Pinpoint the cell where the given text exists, returning its (X, Y) midpoint coordinate. 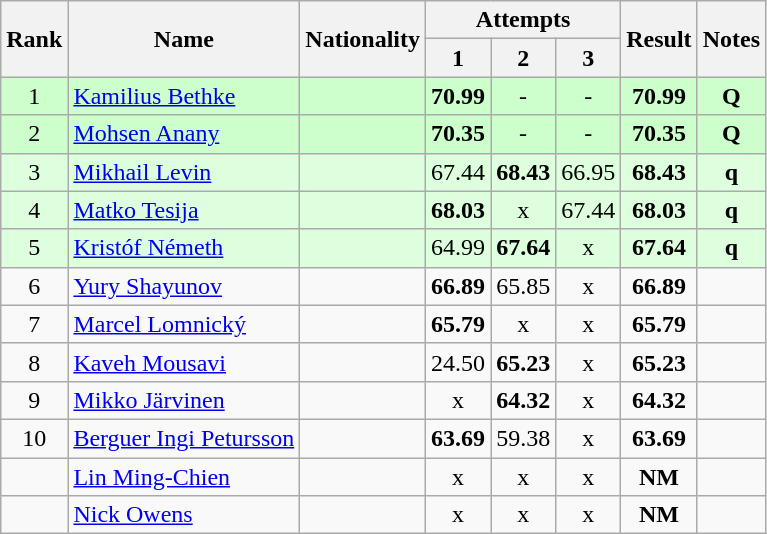
Yury Shayunov (184, 286)
4 (34, 210)
Marcel Lomnický (184, 324)
Kamilius Bethke (184, 96)
59.38 (524, 438)
6 (34, 286)
24.50 (458, 362)
65.85 (524, 286)
Kristóf Németh (184, 248)
Matko Tesija (184, 210)
66.95 (588, 172)
5 (34, 248)
Nationality (363, 39)
64.99 (458, 248)
Nick Owens (184, 515)
Mikko Järvinen (184, 400)
Notes (731, 39)
7 (34, 324)
8 (34, 362)
Berguer Ingi Petursson (184, 438)
Kaveh Mousavi (184, 362)
Mohsen Anany (184, 134)
Lin Ming-Chien (184, 477)
Attempts (524, 20)
Name (184, 39)
Mikhail Levin (184, 172)
Rank (34, 39)
Result (659, 39)
9 (34, 400)
10 (34, 438)
